Pinpoint the cell where the given text exists, returning its (x, y) midpoint coordinate. 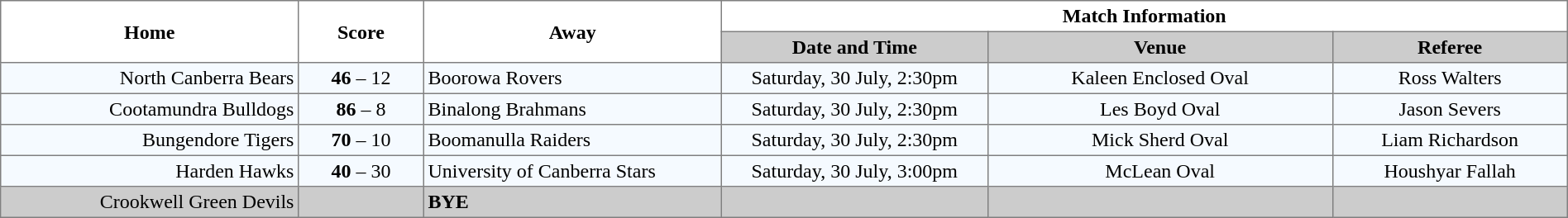
Referee (1450, 47)
Bungendore Tigers (150, 140)
86 – 8 (361, 109)
Ross Walters (1450, 78)
BYE (572, 202)
Kaleen Enclosed Oval (1159, 78)
Date and Time (854, 47)
Crookwell Green Devils (150, 202)
Jason Severs (1450, 109)
Boorowa Rovers (572, 78)
Binalong Brahmans (572, 109)
Cootamundra Bulldogs (150, 109)
Les Boyd Oval (1159, 109)
Score (361, 31)
40 – 30 (361, 171)
Mick Sherd Oval (1159, 140)
Venue (1159, 47)
Boomanulla Raiders (572, 140)
Houshyar Fallah (1450, 171)
Match Information (1145, 17)
70 – 10 (361, 140)
Liam Richardson (1450, 140)
46 – 12 (361, 78)
University of Canberra Stars (572, 171)
North Canberra Bears (150, 78)
Away (572, 31)
Home (150, 31)
Harden Hawks (150, 171)
McLean Oval (1159, 171)
Saturday, 30 July, 3:00pm (854, 171)
